Determine the [x, y] coordinate at the center of the cell enclosing the given text.  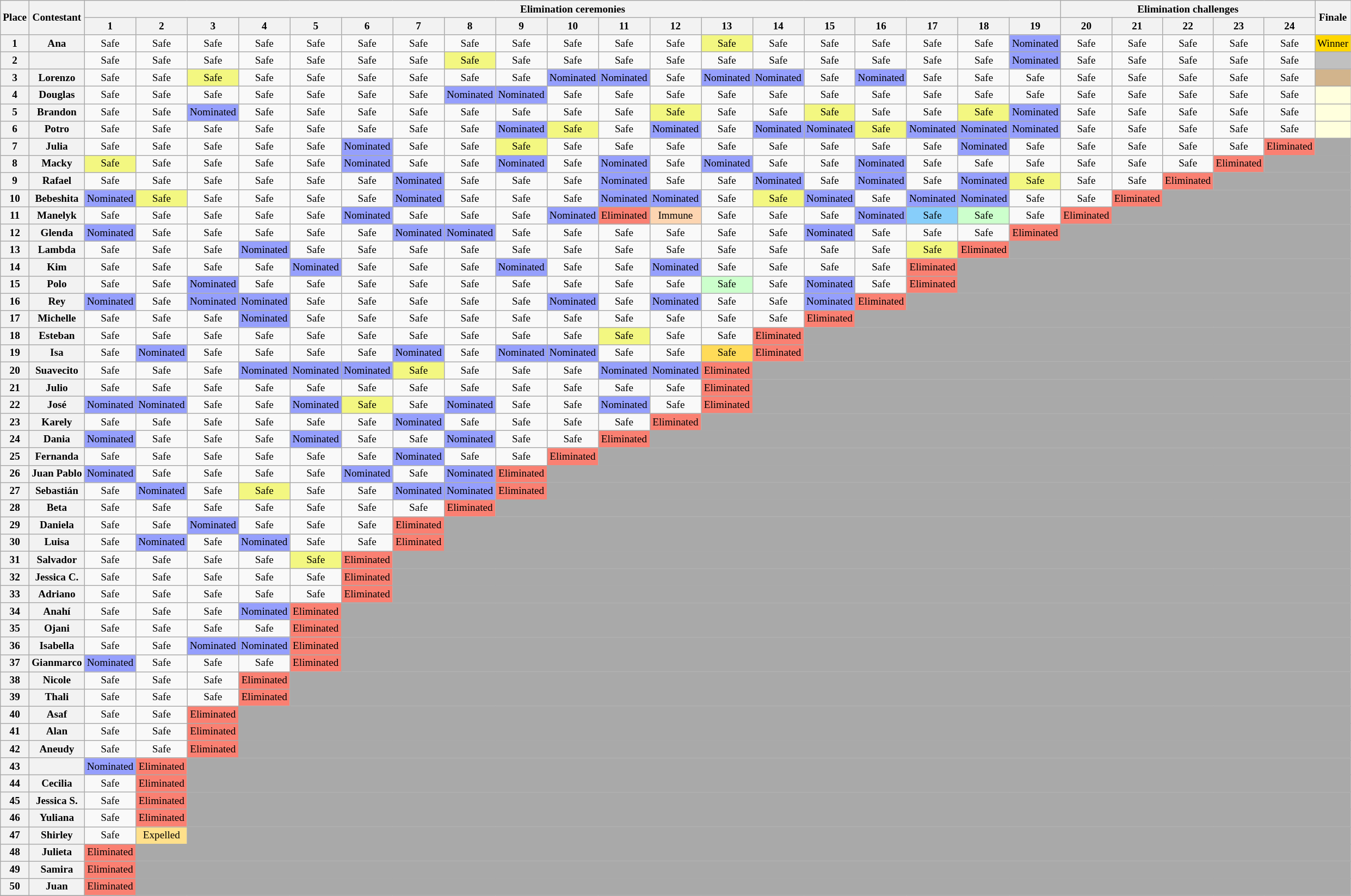
Bebeshita [57, 199]
Yuliana [57, 818]
Jessica S. [57, 801]
Expelled [162, 835]
Isabella [57, 646]
43 [15, 767]
48 [15, 852]
Rafael [57, 181]
29 [15, 526]
Asaf [57, 715]
30 [15, 542]
Contestant [57, 17]
Winner [1333, 44]
Gianmarco [57, 663]
26 [15, 474]
44 [15, 783]
Michelle [57, 319]
Shirley [57, 835]
Glenda [57, 233]
Place [15, 17]
41 [15, 732]
39 [15, 697]
Juan Pablo [57, 474]
38 [15, 681]
José [57, 405]
Suavecito [57, 370]
Julieta [57, 852]
31 [15, 560]
34 [15, 611]
Macky [57, 164]
Ana [57, 44]
46 [15, 818]
32 [15, 577]
Elimination challenges [1188, 9]
Lambda [57, 250]
49 [15, 870]
Alan [57, 732]
36 [15, 646]
37 [15, 663]
Elimination ceremonies [572, 9]
Beta [57, 508]
45 [15, 801]
Isa [57, 353]
Lorenzo [57, 78]
Sebastián [57, 491]
28 [15, 508]
Adriano [57, 594]
Cecilia [57, 783]
Anahí [57, 611]
Brandon [57, 112]
Juan [57, 887]
40 [15, 715]
Jessica C. [57, 577]
35 [15, 629]
Thali [57, 697]
Immune [675, 215]
Salvador [57, 560]
Julio [57, 388]
27 [15, 491]
Kim [57, 267]
Luisa [57, 542]
50 [15, 887]
25 [15, 456]
Fernanda [57, 456]
Douglas [57, 95]
42 [15, 749]
Manelyk [57, 215]
Potro [57, 129]
Nicole [57, 681]
Rey [57, 301]
Ojani [57, 629]
Esteban [57, 336]
Aneudy [57, 749]
47 [15, 835]
Finale [1333, 17]
Julia [57, 147]
Samira [57, 870]
Karely [57, 422]
33 [15, 594]
Polo [57, 285]
Daniela [57, 526]
Dania [57, 440]
